Identify which cell holds the provided text, then report its (X, Y) central coordinate. 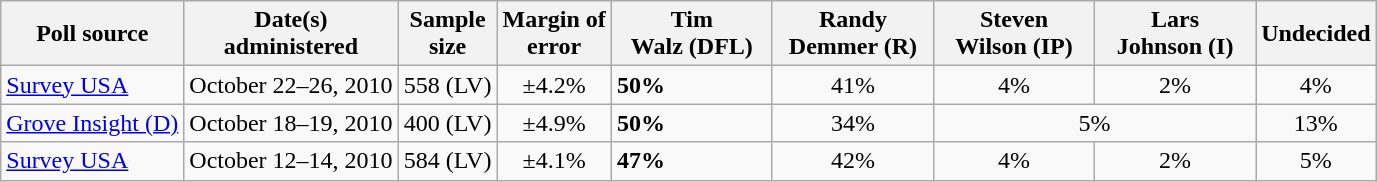
RandyDemmer (R) (852, 34)
400 (LV) (448, 123)
October 12–14, 2010 (291, 161)
October 22–26, 2010 (291, 85)
Poll source (92, 34)
StevenWilson (IP) (1014, 34)
Grove Insight (D) (92, 123)
34% (852, 123)
±4.9% (554, 123)
Margin of error (554, 34)
42% (852, 161)
±4.2% (554, 85)
584 (LV) (448, 161)
LarsJohnson (I) (1176, 34)
Samplesize (448, 34)
41% (852, 85)
13% (1316, 123)
47% (692, 161)
Date(s)administered (291, 34)
TimWalz (DFL) (692, 34)
October 18–19, 2010 (291, 123)
558 (LV) (448, 85)
±4.1% (554, 161)
Undecided (1316, 34)
